Detect which cell encompasses the target text, then output its [X, Y] center coordinate. 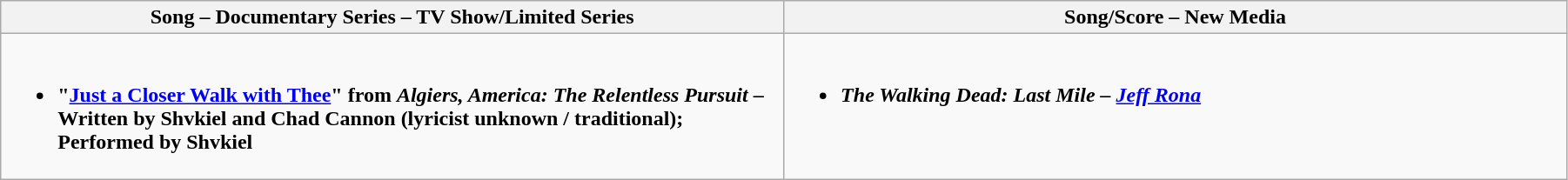
Song – Documentary Series – TV Show/Limited Series [392, 17]
Song/Score – New Media [1176, 17]
The Walking Dead: Last Mile – Jeff Rona [1176, 106]
